Output the (x, y) coordinate of the center of the cell containing the given text.  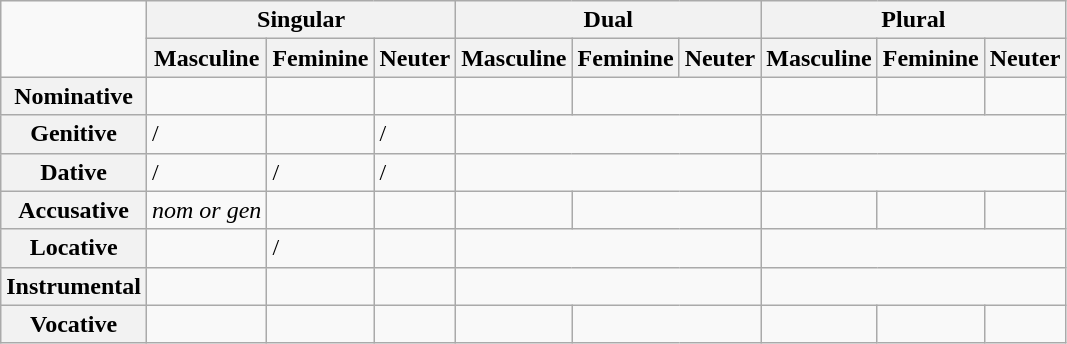
Nominative (74, 96)
Accusative (74, 210)
Dual (608, 20)
nom or gen (206, 210)
Plural (914, 20)
Dative (74, 172)
Vocative (74, 324)
Singular (300, 20)
Instrumental (74, 286)
Genitive (74, 134)
Locative (74, 248)
